Capture the cell that displays the provided text and extract its [X, Y] central coordinate. 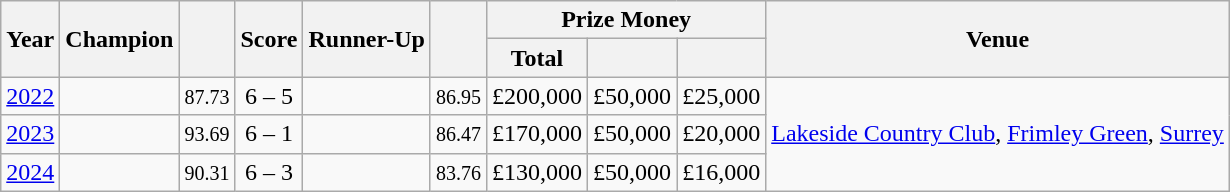
£16,000 [722, 172]
£25,000 [722, 96]
83.76 [458, 172]
Score [269, 39]
86.47 [458, 134]
£200,000 [538, 96]
2023 [30, 134]
2024 [30, 172]
Year [30, 39]
Runner-Up [367, 39]
86.95 [458, 96]
87.73 [207, 96]
6 – 5 [269, 96]
2022 [30, 96]
93.69 [207, 134]
Prize Money [626, 20]
£170,000 [538, 134]
Lakeside Country Club, Frimley Green, Surrey [998, 134]
Champion [120, 39]
Venue [998, 39]
6 – 1 [269, 134]
90.31 [207, 172]
6 – 3 [269, 172]
Total [538, 58]
£130,000 [538, 172]
£20,000 [722, 134]
